Scan for the cell matching the given text and deliver its [X, Y] coordinate at center. 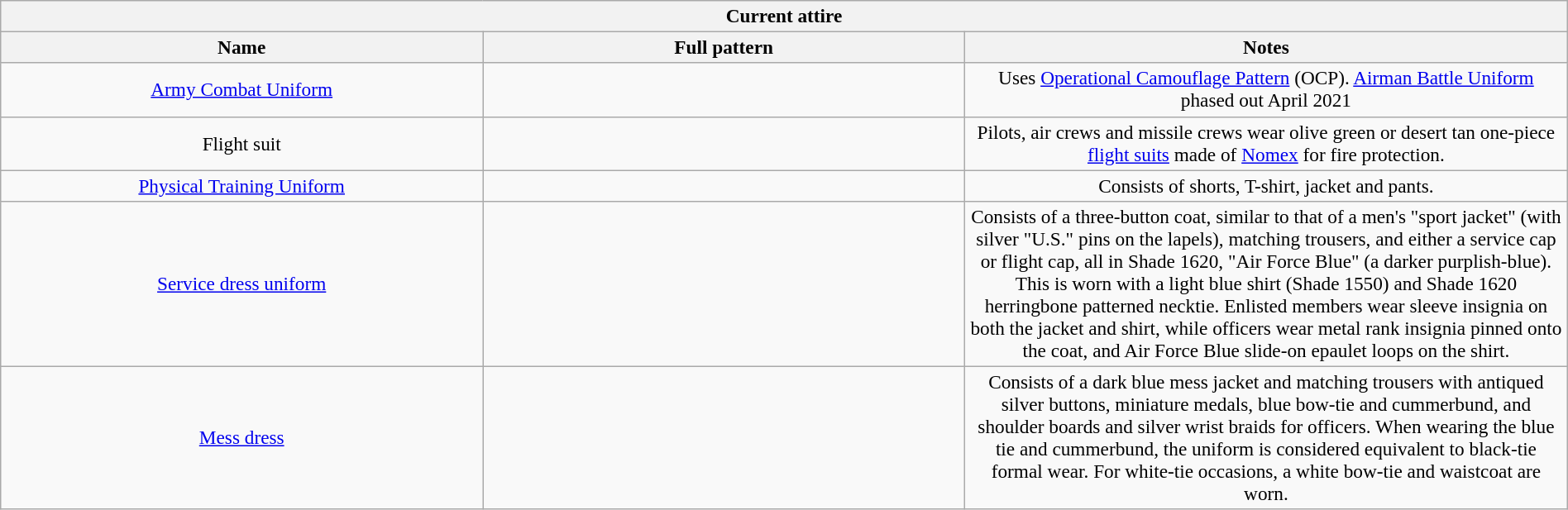
Uses Operational Camouflage Pattern (OCP). Airman Battle Uniform phased out April 2021 [1267, 89]
Flight suit [241, 144]
Full pattern [724, 47]
Service dress uniform [241, 284]
Physical Training Uniform [241, 185]
Notes [1267, 47]
Name [241, 47]
Army Combat Uniform [241, 89]
Pilots, air crews and missile crews wear olive green or desert tan one-piece flight suits made of Nomex for fire protection. [1267, 144]
Mess dress [241, 438]
Current attire [784, 16]
Consists of shorts, T-shirt, jacket and pants. [1267, 185]
